Extract the [X, Y] coordinate from the center of the cell holding the provided text.  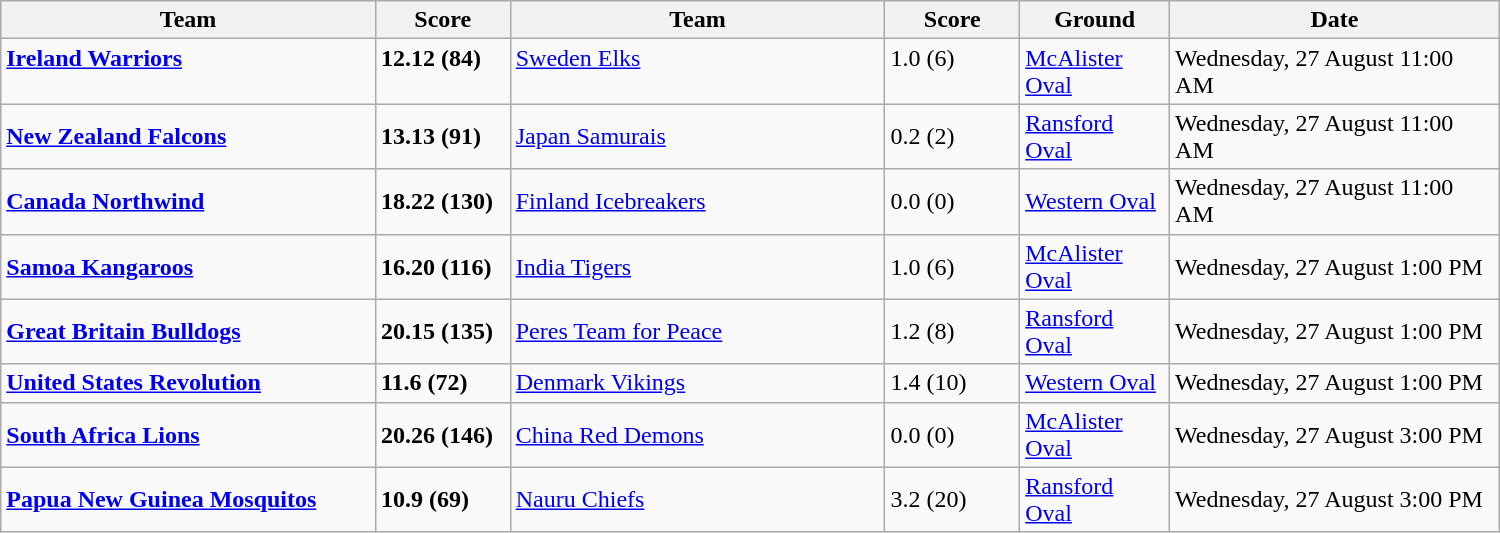
0.2 (2) [952, 136]
Ground [1095, 20]
Papua New Guinea Mosquitos [188, 500]
Sweden Elks [698, 72]
Canada Northwind [188, 202]
20.26 (146) [442, 434]
China Red Demons [698, 434]
Samoa Kangaroos [188, 266]
10.9 (69) [442, 500]
Great Britain Bulldogs [188, 332]
Nauru Chiefs [698, 500]
16.20 (116) [442, 266]
3.2 (20) [952, 500]
13.13 (91) [442, 136]
New Zealand Falcons [188, 136]
Date [1335, 20]
1.4 (10) [952, 383]
South Africa Lions [188, 434]
11.6 (72) [442, 383]
20.15 (135) [442, 332]
1.2 (8) [952, 332]
12.12 (84) [442, 72]
Japan Samurais [698, 136]
18.22 (130) [442, 202]
Finland Icebreakers [698, 202]
United States Revolution [188, 383]
Denmark Vikings [698, 383]
India Tigers [698, 266]
Peres Team for Peace [698, 332]
Ireland Warriors [188, 72]
